Scan for the cell matching the given text and deliver its (x, y) coordinate at center. 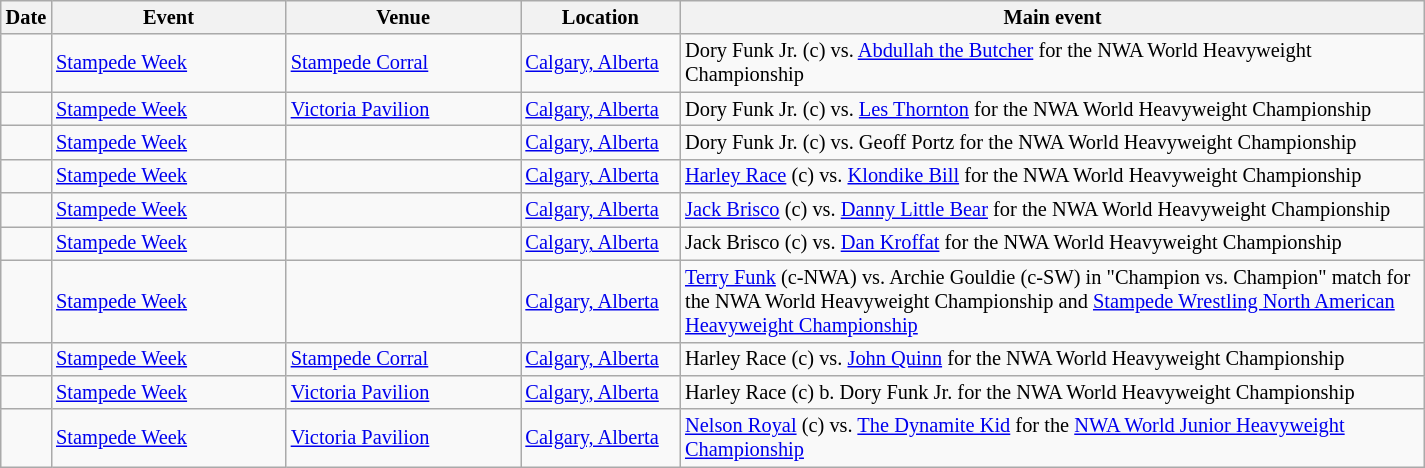
Jack Brisco (c) vs. Dan Kroffat for the NWA World Heavyweight Championship (1052, 243)
Harley Race (c) vs. John Quinn for the NWA World Heavyweight Championship (1052, 359)
Harley Race (c) b. Dory Funk Jr. for the NWA World Heavyweight Championship (1052, 392)
Location (600, 17)
Main event (1052, 17)
Nelson Royal (c) vs. The Dynamite Kid for the NWA World Junior Heavyweight Championship (1052, 438)
Event (168, 17)
Dory Funk Jr. (c) vs. Abdullah the Butcher for the NWA World Heavyweight Championship (1052, 63)
Dory Funk Jr. (c) vs. Les Thornton for the NWA World Heavyweight Championship (1052, 109)
Harley Race (c) vs. Klondike Bill for the NWA World Heavyweight Championship (1052, 176)
Jack Brisco (c) vs. Danny Little Bear for the NWA World Heavyweight Championship (1052, 210)
Date (26, 17)
Dory Funk Jr. (c) vs. Geoff Portz for the NWA World Heavyweight Championship (1052, 142)
Venue (404, 17)
